Locate the cell with the specified text and output its (X, Y) center coordinate. 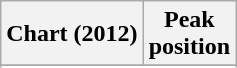
Peakposition (189, 34)
Chart (2012) (72, 34)
